Pinpoint the cell where the given text exists, returning its [X, Y] midpoint coordinate. 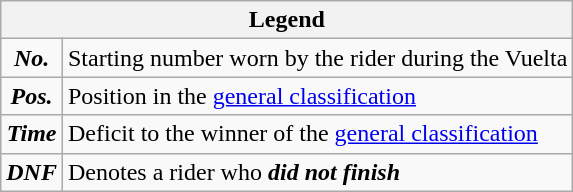
Legend [287, 20]
No. [32, 58]
Starting number worn by the rider during the Vuelta [317, 58]
Position in the general classification [317, 96]
Deficit to the winner of the general classification [317, 134]
DNF [32, 172]
Time [32, 134]
Denotes a rider who did not finish [317, 172]
Pos. [32, 96]
